Return the [X, Y] coordinate for the center point of the cell that contains the specified text.  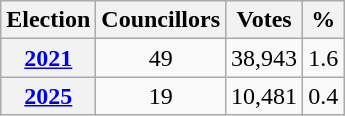
49 [161, 58]
2025 [48, 96]
19 [161, 96]
0.4 [324, 96]
% [324, 20]
10,481 [264, 96]
2021 [48, 58]
Election [48, 20]
1.6 [324, 58]
38,943 [264, 58]
Votes [264, 20]
Councillors [161, 20]
